Pinpoint the cell where the given text exists, returning its [x, y] midpoint coordinate. 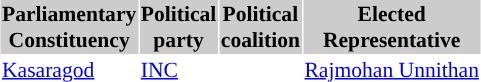
Parliamentary Constituency [68, 27]
Political party [178, 27]
Elected Representative [392, 27]
Political coalition [260, 27]
